Return the (X, Y) coordinate for the center point of the cell that contains the specified text.  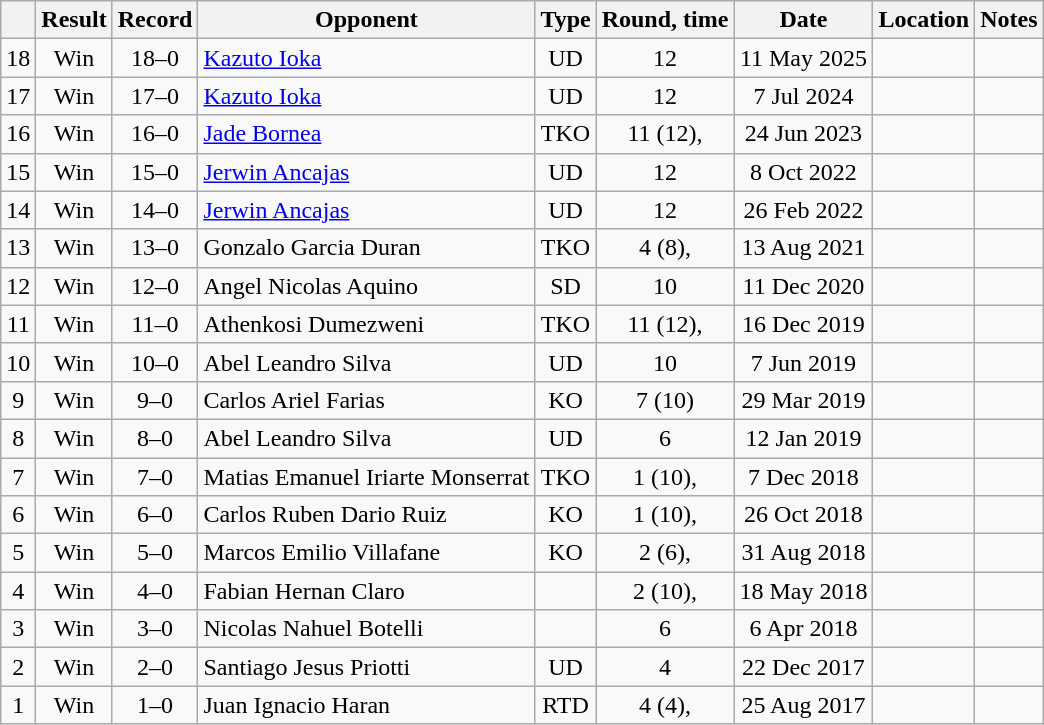
4 (8), (665, 248)
Carlos Ariel Farias (366, 400)
31 Aug 2018 (804, 553)
Juan Ignacio Haran (366, 705)
11–0 (155, 324)
Fabian Hernan Claro (366, 591)
Notes (1009, 20)
8 (18, 438)
13 (18, 248)
11 (18, 324)
Carlos Ruben Dario Ruiz (366, 515)
12 Jan 2019 (804, 438)
13–0 (155, 248)
2–0 (155, 667)
Type (566, 20)
6 Apr 2018 (804, 629)
11 May 2025 (804, 58)
25 Aug 2017 (804, 705)
16 (18, 134)
9–0 (155, 400)
22 Dec 2017 (804, 667)
Jade Bornea (366, 134)
4–0 (155, 591)
7 (18, 477)
17–0 (155, 96)
26 Feb 2022 (804, 210)
24 Jun 2023 (804, 134)
18 (18, 58)
14 (18, 210)
7 Jun 2019 (804, 362)
8–0 (155, 438)
11 Dec 2020 (804, 286)
Gonzalo Garcia Duran (366, 248)
3 (18, 629)
5 (18, 553)
SD (566, 286)
Nicolas Nahuel Botelli (366, 629)
17 (18, 96)
Opponent (366, 20)
Marcos Emilio Villafane (366, 553)
Round, time (665, 20)
RTD (566, 705)
Athenkosi Dumezweni (366, 324)
Angel Nicolas Aquino (366, 286)
13 Aug 2021 (804, 248)
2 (18, 667)
7 (10) (665, 400)
2 (10), (665, 591)
18 May 2018 (804, 591)
29 Mar 2019 (804, 400)
Date (804, 20)
2 (6), (665, 553)
Matias Emanuel Iriarte Monserrat (366, 477)
9 (18, 400)
7 Dec 2018 (804, 477)
6–0 (155, 515)
Record (155, 20)
16 Dec 2019 (804, 324)
8 Oct 2022 (804, 172)
10–0 (155, 362)
5–0 (155, 553)
18–0 (155, 58)
Santiago Jesus Priotti (366, 667)
3–0 (155, 629)
7–0 (155, 477)
15–0 (155, 172)
15 (18, 172)
16–0 (155, 134)
26 Oct 2018 (804, 515)
Result (74, 20)
14–0 (155, 210)
1–0 (155, 705)
Location (924, 20)
1 (18, 705)
12–0 (155, 286)
7 Jul 2024 (804, 96)
4 (4), (665, 705)
